Search for the cell housing the specified text and yield its [x, y] center coordinate. 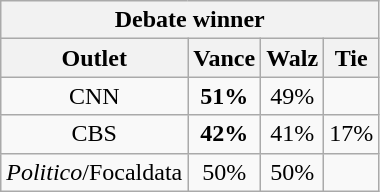
42% [224, 134]
CNN [94, 96]
41% [292, 134]
Debate winner [190, 20]
Walz [292, 58]
Politico/Focaldata [94, 172]
49% [292, 96]
Outlet [94, 58]
17% [352, 134]
Tie [352, 58]
Vance [224, 58]
CBS [94, 134]
51% [224, 96]
